Determine the [X, Y] coordinate at the center of the cell enclosing the given text.  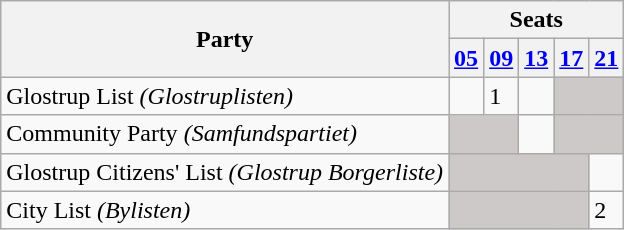
Community Party (Samfundspartiet) [225, 134]
Party [225, 39]
1 [502, 96]
05 [466, 58]
Glostrup Citizens' List (Glostrup Borgerliste) [225, 172]
21 [606, 58]
2 [606, 210]
City List (Bylisten) [225, 210]
09 [502, 58]
17 [572, 58]
Glostrup List (Glostruplisten) [225, 96]
Seats [536, 20]
13 [536, 58]
